Return the [x, y] coordinate for the center point of the cell that contains the specified text.  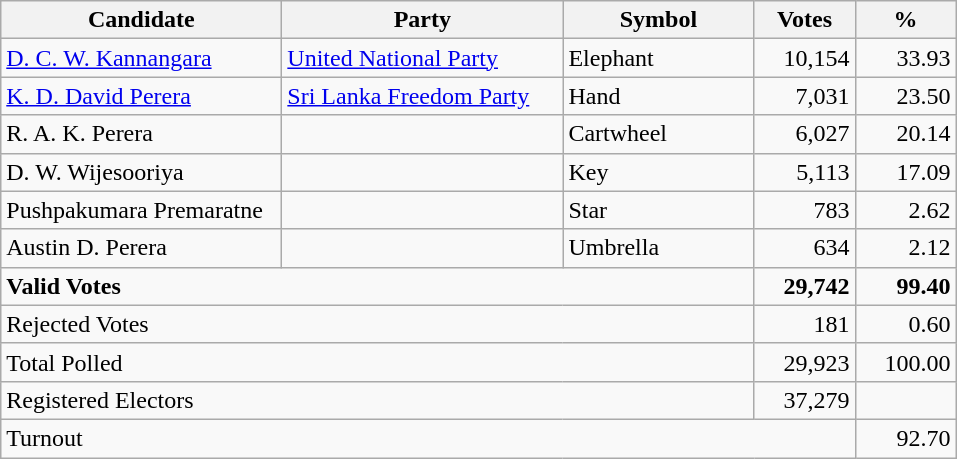
Candidate [142, 20]
R. A. K. Perera [142, 134]
92.70 [906, 438]
2.62 [906, 210]
Sri Lanka Freedom Party [422, 96]
United National Party [422, 58]
% [906, 20]
23.50 [906, 96]
Cartwheel [658, 134]
Valid Votes [378, 286]
29,923 [804, 362]
Pushpakumara Premaratne [142, 210]
2.12 [906, 248]
K. D. David Perera [142, 96]
Umbrella [658, 248]
Rejected Votes [378, 324]
Austin D. Perera [142, 248]
Registered Electors [378, 400]
6,027 [804, 134]
783 [804, 210]
Votes [804, 20]
33.93 [906, 58]
Symbol [658, 20]
20.14 [906, 134]
29,742 [804, 286]
17.09 [906, 172]
Turnout [428, 438]
10,154 [804, 58]
5,113 [804, 172]
181 [804, 324]
7,031 [804, 96]
37,279 [804, 400]
Party [422, 20]
Hand [658, 96]
Star [658, 210]
D. W. Wijesooriya [142, 172]
Elephant [658, 58]
D. C. W. Kannangara [142, 58]
Total Polled [378, 362]
Key [658, 172]
634 [804, 248]
0.60 [906, 324]
99.40 [906, 286]
100.00 [906, 362]
